Pinpoint the cell where the given text exists, returning its (x, y) midpoint coordinate. 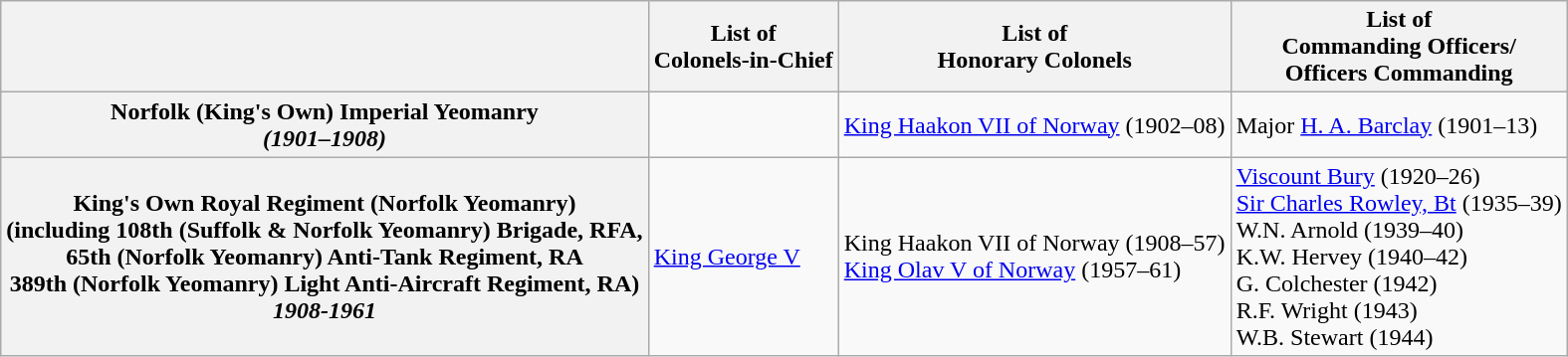
List of Commanding Officers/Officers Commanding (1399, 47)
List of Honorary Colonels (1034, 47)
King Haakon VII of Norway (1902–08) (1034, 125)
List of Colonels-in-Chief (743, 47)
King Haakon VII of Norway (1908–57) King Olav V of Norway (1957–61) (1034, 257)
King George V (743, 257)
Norfolk (King's Own) Imperial Yeomanry (1901–1908) (325, 125)
Major H. A. Barclay (1901–13) (1399, 125)
